Capture the cell that displays the provided text and extract its [X, Y] central coordinate. 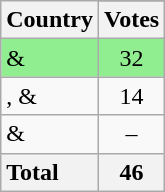
– [131, 134]
Country [50, 20]
32 [131, 58]
, & [50, 96]
14 [131, 96]
46 [131, 172]
Total [50, 172]
Votes [131, 20]
